Output the (x, y) coordinate of the center of the cell containing the given text.  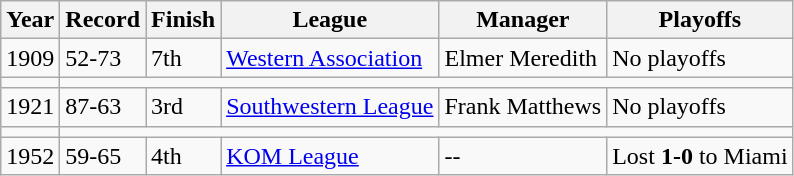
7th (184, 58)
Western Association (330, 58)
Year (30, 20)
Record (103, 20)
59-65 (103, 156)
4th (184, 156)
KOM League (330, 156)
Finish (184, 20)
League (330, 20)
Southwestern League (330, 107)
Manager (523, 20)
87-63 (103, 107)
Elmer Meredith (523, 58)
1952 (30, 156)
52-73 (103, 58)
1909 (30, 58)
3rd (184, 107)
1921 (30, 107)
Lost 1-0 to Miami (700, 156)
-- (523, 156)
Playoffs (700, 20)
Frank Matthews (523, 107)
